Capture the cell that displays the provided text and extract its (X, Y) central coordinate. 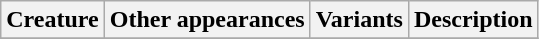
Description (473, 20)
Other appearances (207, 20)
Variants (359, 20)
Creature (52, 20)
